Determine the (X, Y) coordinate at the center of the cell enclosing the given text.  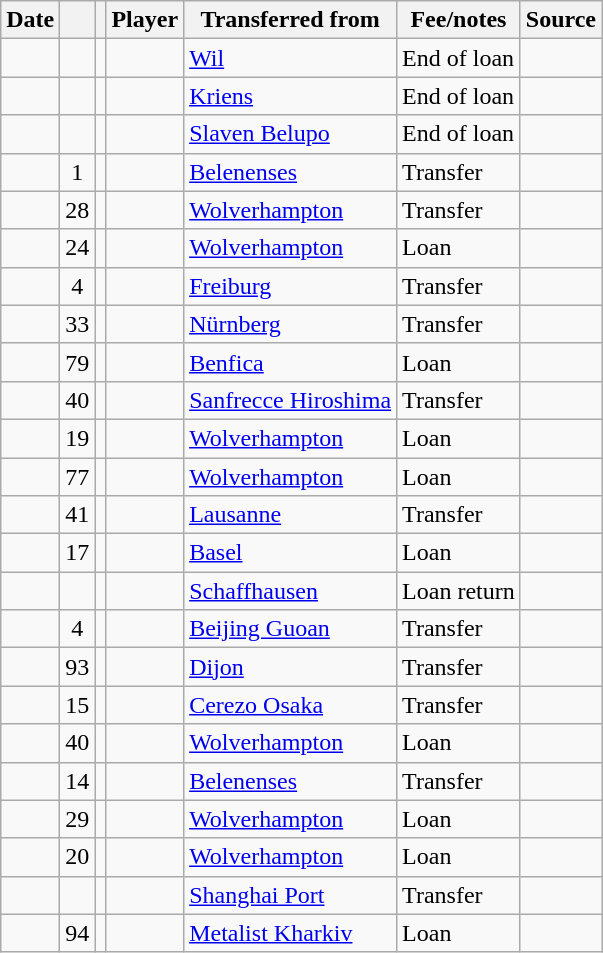
Metalist Kharkiv (290, 933)
41 (78, 515)
94 (78, 933)
20 (78, 857)
24 (78, 248)
Beijing Guoan (290, 629)
33 (78, 324)
Fee/notes (459, 20)
Nürnberg (290, 324)
Freiburg (290, 286)
15 (78, 705)
Transferred from (290, 20)
Date (30, 20)
17 (78, 553)
Slaven Belupo (290, 134)
Sanfrecce Hiroshima (290, 400)
Schaffhausen (290, 591)
Lausanne (290, 515)
Cerezo Osaka (290, 705)
Wil (290, 58)
Basel (290, 553)
Player (145, 20)
19 (78, 438)
29 (78, 819)
Benfica (290, 362)
Source (560, 20)
14 (78, 781)
Loan return (459, 591)
79 (78, 362)
93 (78, 667)
1 (78, 172)
77 (78, 477)
Kriens (290, 96)
Dijon (290, 667)
28 (78, 210)
Shanghai Port (290, 895)
